Search for the cell housing the specified text and yield its (X, Y) center coordinate. 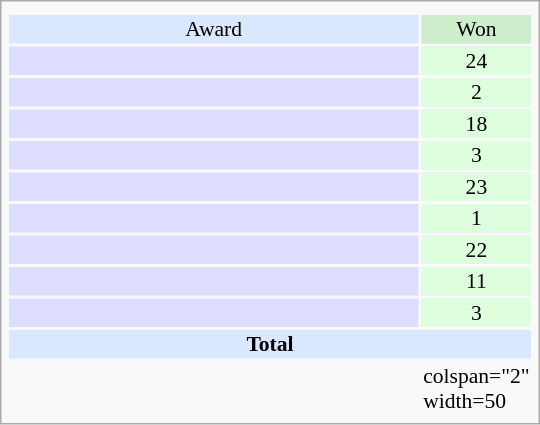
Won (477, 29)
22 (477, 249)
11 (477, 281)
colspan="2" width=50 (477, 388)
24 (477, 60)
Total (270, 344)
23 (477, 186)
2 (477, 92)
18 (477, 123)
Award (214, 29)
1 (477, 218)
